Capture the cell that displays the provided text and extract its [x, y] central coordinate. 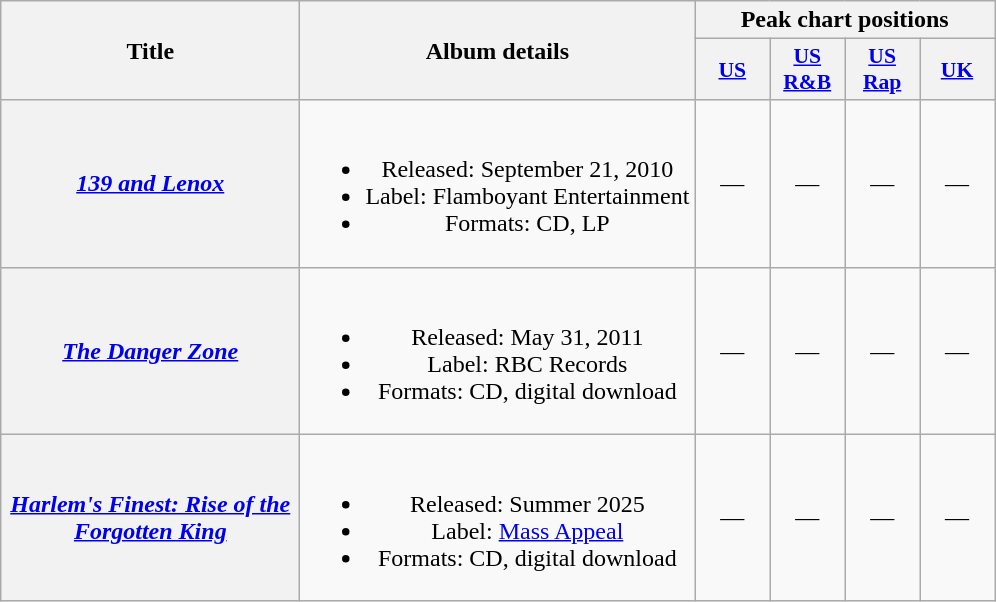
The Danger Zone [150, 350]
Peak chart positions [845, 20]
US Rap [882, 70]
Released: Summer 2025Label: Mass AppealFormats: CD, digital download [498, 518]
139 and Lenox [150, 184]
Title [150, 50]
Released: September 21, 2010Label: Flamboyant EntertainmentFormats: CD, LP [498, 184]
UK [958, 70]
US [732, 70]
US R&B [808, 70]
Released: May 31, 2011Label: RBC RecordsFormats: CD, digital download [498, 350]
Album details [498, 50]
Harlem's Finest: Rise of the Forgotten King [150, 518]
